Search for the cell housing the specified text and yield its [x, y] center coordinate. 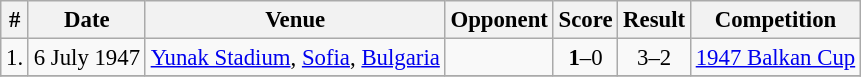
1947 Balkan Cup [775, 58]
Result [654, 20]
# [15, 20]
Yunak Stadium, Sofia, Bulgaria [295, 58]
Competition [775, 20]
6 July 1947 [86, 58]
Date [86, 20]
1. [15, 58]
Opponent [499, 20]
1–0 [586, 58]
Score [586, 20]
3–2 [654, 58]
Venue [295, 20]
